Determine the (X, Y) coordinate at the center of the cell enclosing the given text.  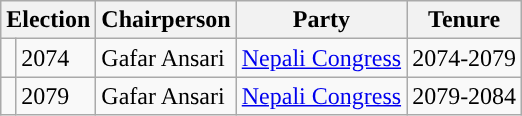
Party (321, 20)
2079 (56, 96)
Tenure (464, 20)
Election (48, 20)
2074 (56, 58)
2074-2079 (464, 58)
Chairperson (166, 20)
2079-2084 (464, 96)
